Capture the cell that displays the provided text and extract its [X, Y] central coordinate. 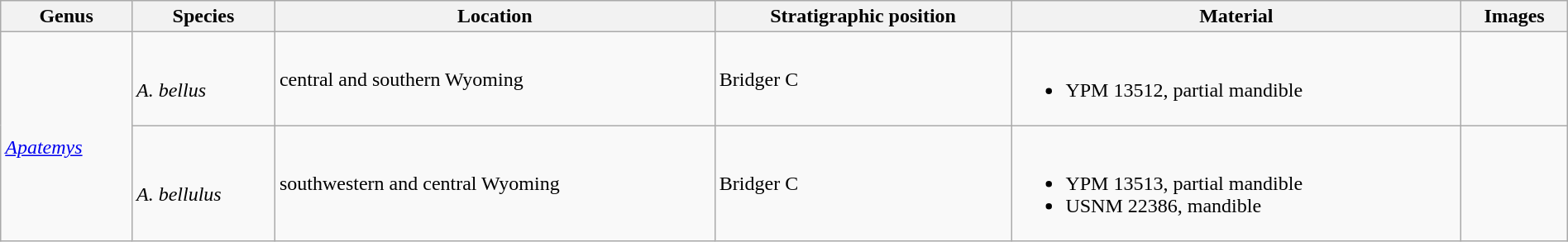
Apatemys [66, 137]
Material [1236, 17]
Genus [66, 17]
Species [203, 17]
Stratigraphic position [863, 17]
A. bellulus [203, 183]
YPM 13512, partial mandible [1236, 79]
Location [495, 17]
southwestern and central Wyoming [495, 183]
A. bellus [203, 79]
central and southern Wyoming [495, 79]
Images [1514, 17]
YPM 13513, partial mandibleUSNM 22386, mandible [1236, 183]
